Output the (x, y) coordinate of the center of the cell containing the given text.  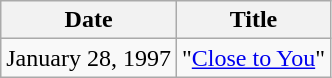
Title (253, 20)
"Close to You" (253, 58)
Date (89, 20)
January 28, 1997 (89, 58)
